Locate the cell with the specified text and output its (X, Y) center coordinate. 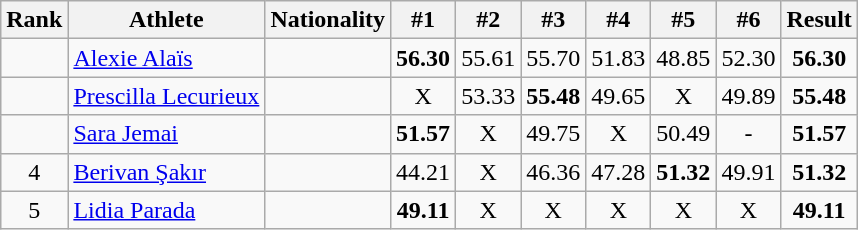
#1 (424, 20)
#3 (554, 20)
Sara Jemai (166, 134)
#5 (684, 20)
55.61 (488, 58)
49.89 (748, 96)
Berivan Şakır (166, 172)
#2 (488, 20)
#4 (618, 20)
Rank (34, 20)
52.30 (748, 58)
50.49 (684, 134)
Alexie Alaïs (166, 58)
44.21 (424, 172)
Nationality (328, 20)
#6 (748, 20)
5 (34, 210)
Lidia Parada (166, 210)
- (748, 134)
46.36 (554, 172)
47.28 (618, 172)
55.70 (554, 58)
4 (34, 172)
49.91 (748, 172)
49.75 (554, 134)
Result (819, 20)
Athlete (166, 20)
51.83 (618, 58)
49.65 (618, 96)
53.33 (488, 96)
Prescilla Lecurieux (166, 96)
48.85 (684, 58)
